Identify which cell holds the provided text, then report its (x, y) central coordinate. 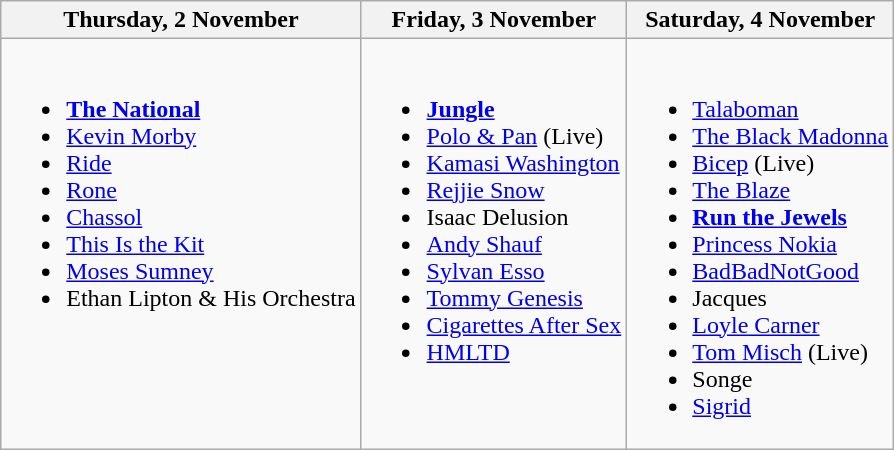
The NationalKevin MorbyRideRoneChassolThis Is the KitMoses SumneyEthan Lipton & His Orchestra (181, 244)
Friday, 3 November (494, 20)
Thursday, 2 November (181, 20)
TalabomanThe Black MadonnaBicep (Live)The BlazeRun the JewelsPrincess NokiaBadBadNotGoodJacquesLoyle CarnerTom Misch (Live)SongeSigrid (760, 244)
Saturday, 4 November (760, 20)
JunglePolo & Pan (Live)Kamasi WashingtonRejjie SnowIsaac DelusionAndy ShaufSylvan EssoTommy GenesisCigarettes After SexHMLTD (494, 244)
